Search for the cell housing the specified text and yield its (X, Y) center coordinate. 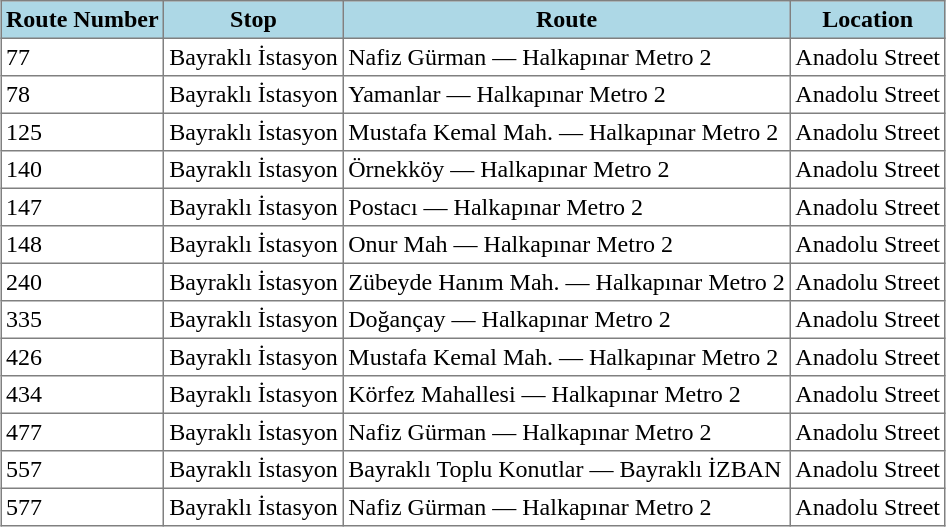
147 (82, 207)
Zübeyde Hanım Mah. — Halkapınar Metro 2 (566, 282)
125 (82, 132)
Location (868, 20)
Route (566, 20)
Doğançay — Halkapınar Metro 2 (566, 320)
Stop (254, 20)
Körfez Mahallesi — Halkapınar Metro 2 (566, 395)
477 (82, 432)
140 (82, 170)
78 (82, 95)
148 (82, 245)
335 (82, 320)
Onur Mah — Halkapınar Metro 2 (566, 245)
Bayraklı Toplu Konutlar — Bayraklı İZBAN (566, 470)
557 (82, 470)
Örnekköy — Halkapınar Metro 2 (566, 170)
Route Number (82, 20)
426 (82, 357)
Yamanlar — Halkapınar Metro 2 (566, 95)
577 (82, 507)
240 (82, 282)
434 (82, 395)
77 (82, 57)
Postacı — Halkapınar Metro 2 (566, 207)
